Scan for the cell matching the given text and deliver its (x, y) coordinate at center. 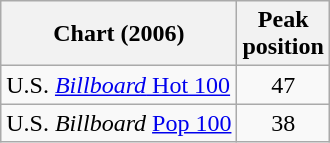
38 (283, 123)
Peakposition (283, 34)
U.S. Billboard Pop 100 (119, 123)
Chart (2006) (119, 34)
U.S. Billboard Hot 100 (119, 85)
47 (283, 85)
